Capture the cell that displays the provided text and extract its [x, y] central coordinate. 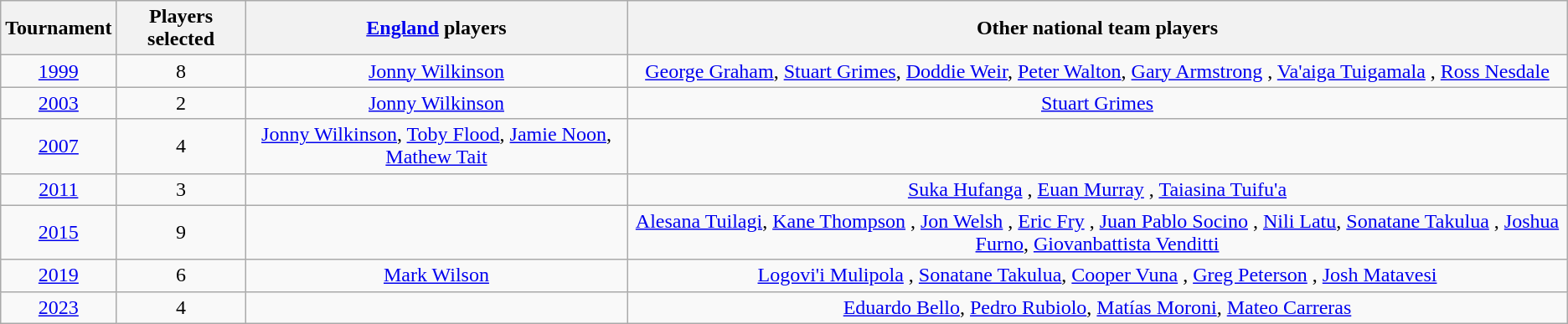
Stuart Grimes [1097, 103]
2007 [59, 146]
Other national team players [1097, 28]
Tournament [59, 28]
George Graham, Stuart Grimes, Doddie Weir, Peter Walton, Gary Armstrong , Va'aiga Tuigamala , Ross Nesdale [1097, 71]
England players [436, 28]
8 [181, 71]
3 [181, 189]
2019 [59, 275]
2015 [59, 233]
Players selected [181, 28]
2 [181, 103]
Logovi'i Mulipola , Sonatane Takulua, Cooper Vuna , Greg Peterson , Josh Matavesi [1097, 275]
Alesana Tuilagi, Kane Thompson , Jon Welsh , Eric Fry , Juan Pablo Socino , Nili Latu, Sonatane Takulua , Joshua Furno, Giovanbattista Venditti [1097, 233]
6 [181, 275]
2023 [59, 307]
2003 [59, 103]
Jonny Wilkinson, Toby Flood, Jamie Noon, Mathew Tait [436, 146]
Suka Hufanga , Euan Murray , Taiasina Tuifu'a [1097, 189]
1999 [59, 71]
Eduardo Bello, Pedro Rubiolo, Matías Moroni, Mateo Carreras [1097, 307]
Mark Wilson [436, 275]
2011 [59, 189]
9 [181, 233]
